Find where the given text appears and provide that cell's center as [x, y] coordinate. 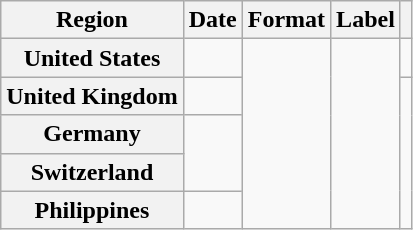
Switzerland [92, 172]
United Kingdom [92, 96]
Region [92, 20]
United States [92, 58]
Format [286, 20]
Germany [92, 134]
Label [366, 20]
Philippines [92, 210]
Date [212, 20]
